Output the (x, y) coordinate of the center of the cell containing the given text.  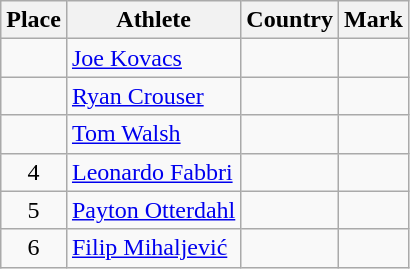
Leonardo Fabbri (153, 172)
Joe Kovacs (153, 58)
Country (290, 20)
4 (34, 172)
6 (34, 248)
Athlete (153, 20)
Mark (374, 20)
Place (34, 20)
5 (34, 210)
Payton Otterdahl (153, 210)
Filip Mihaljević (153, 248)
Ryan Crouser (153, 96)
Tom Walsh (153, 134)
